For the text-containing cell, return its midpoint in (X, Y) coordinate format. 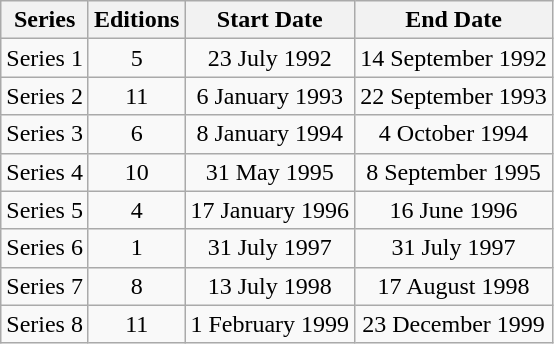
5 (136, 58)
14 September 1992 (454, 58)
6 (136, 134)
8 (136, 286)
Start Date (270, 20)
6 January 1993 (270, 96)
23 December 1999 (454, 324)
Series (45, 20)
22 September 1993 (454, 96)
Series 5 (45, 210)
Series 2 (45, 96)
Series 7 (45, 286)
10 (136, 172)
17 August 1998 (454, 286)
Series 6 (45, 248)
31 May 1995 (270, 172)
1 February 1999 (270, 324)
Series 4 (45, 172)
Series 8 (45, 324)
13 July 1998 (270, 286)
8 September 1995 (454, 172)
4 October 1994 (454, 134)
23 July 1992 (270, 58)
Editions (136, 20)
1 (136, 248)
8 January 1994 (270, 134)
End Date (454, 20)
4 (136, 210)
16 June 1996 (454, 210)
Series 3 (45, 134)
17 January 1996 (270, 210)
Series 1 (45, 58)
